Return the (x, y) coordinate for the center point of the cell that contains the specified text.  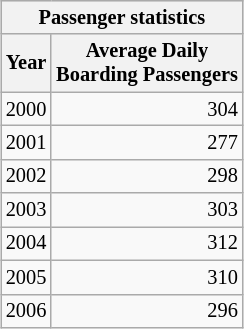
2000 (26, 109)
2005 (26, 277)
Passenger statistics (122, 17)
2006 (26, 311)
277 (146, 142)
Year (26, 63)
310 (146, 277)
296 (146, 311)
304 (146, 109)
2002 (26, 176)
303 (146, 210)
312 (146, 243)
2004 (26, 243)
2001 (26, 142)
2003 (26, 210)
298 (146, 176)
Average Daily Boarding Passengers (146, 63)
